Provide the [x, y] coordinate of the cell's center where the given text is located.  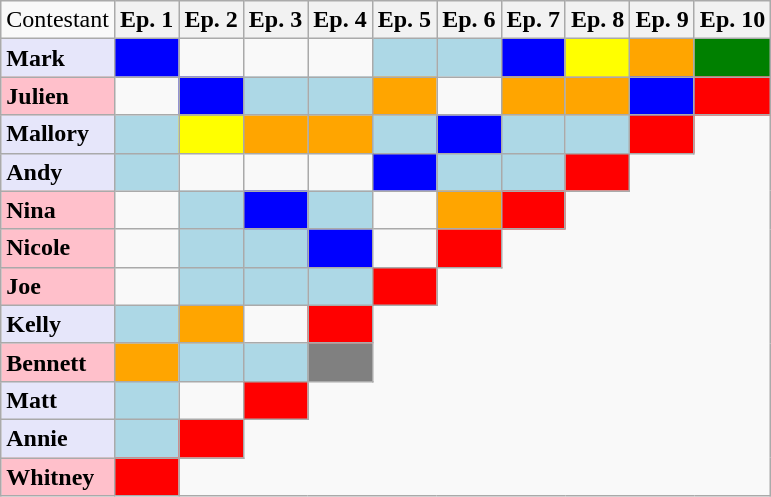
Whitney [58, 477]
Ep. 2 [211, 20]
Julien [58, 96]
Ep. 3 [275, 20]
Kelly [58, 324]
Mark [58, 58]
Nina [58, 210]
Ep. 8 [597, 20]
Ep. 7 [533, 20]
Contestant [58, 20]
Ep. 1 [146, 20]
Ep. 9 [662, 20]
Matt [58, 400]
Annie [58, 438]
Ep. 10 [732, 20]
Nicole [58, 248]
Mallory [58, 134]
Bennett [58, 362]
Ep. 5 [404, 20]
Ep. 4 [340, 20]
Ep. 6 [469, 20]
Andy [58, 172]
Joe [58, 286]
